Provide the [x, y] coordinate of the cell's center where the given text is located.  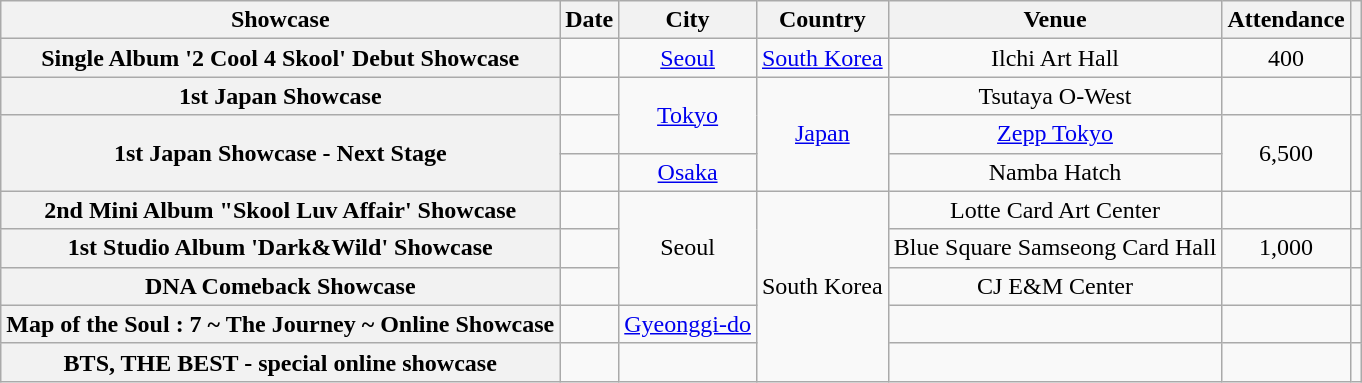
Map of the Soul : 7 ~ The Journey ~ Online Showcase [280, 324]
6,500 [1286, 153]
2nd Mini Album "Skool Luv Affair' Showcase [280, 210]
CJ E&M Center [1055, 286]
Blue Square Samseong Card Hall [1055, 248]
1st Studio Album 'Dark&Wild' Showcase [280, 248]
Country [822, 20]
Gyeonggi-do [688, 324]
Single Album '2 Cool 4 Skool' Debut Showcase [280, 58]
1,000 [1286, 248]
1st Japan Showcase [280, 96]
Ilchi Art Hall [1055, 58]
Venue [1055, 20]
Namba Hatch [1055, 172]
Showcase [280, 20]
BTS, THE BEST - special online showcase [280, 362]
Tsutaya O-West [1055, 96]
Osaka [688, 172]
Japan [822, 134]
Tokyo [688, 115]
Date [590, 20]
Zepp Tokyo [1055, 134]
1st Japan Showcase - Next Stage [280, 153]
Attendance [1286, 20]
DNA Comeback Showcase [280, 286]
400 [1286, 58]
Lotte Card Art Center [1055, 210]
City [688, 20]
